Locate the cell with the specified text and output its (x, y) center coordinate. 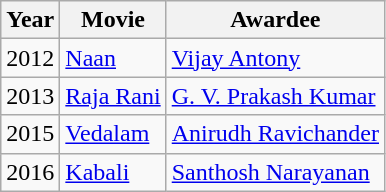
Vijay Antony (275, 58)
2016 (30, 172)
Raja Rani (113, 96)
Movie (113, 20)
2013 (30, 96)
2015 (30, 134)
Awardee (275, 20)
Year (30, 20)
Naan (113, 58)
Santhosh Narayanan (275, 172)
Vedalam (113, 134)
Anirudh Ravichander (275, 134)
Kabali (113, 172)
2012 (30, 58)
G. V. Prakash Kumar (275, 96)
